Capture the cell that displays the provided text and extract its [X, Y] central coordinate. 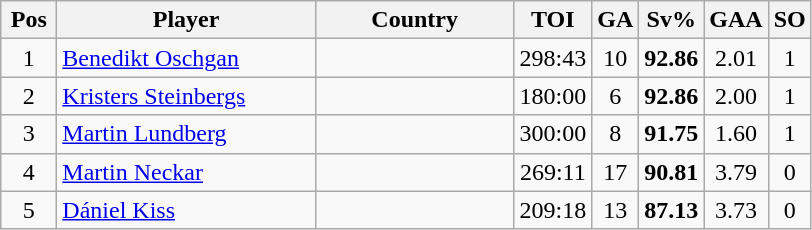
4 [29, 172]
Dániel Kiss [186, 210]
298:43 [553, 58]
13 [616, 210]
Player [186, 20]
SO [790, 20]
209:18 [553, 210]
5 [29, 210]
180:00 [553, 96]
Martin Lundberg [186, 134]
Kristers Steinbergs [186, 96]
2.01 [736, 58]
Pos [29, 20]
300:00 [553, 134]
90.81 [672, 172]
Martin Neckar [186, 172]
Sv% [672, 20]
GAA [736, 20]
269:11 [553, 172]
1.60 [736, 134]
3.73 [736, 210]
2 [29, 96]
17 [616, 172]
6 [616, 96]
TOI [553, 20]
10 [616, 58]
3.79 [736, 172]
GA [616, 20]
3 [29, 134]
Country [414, 20]
91.75 [672, 134]
Benedikt Oschgan [186, 58]
2.00 [736, 96]
8 [616, 134]
87.13 [672, 210]
